Output the (x, y) coordinate of the center of the cell containing the given text.  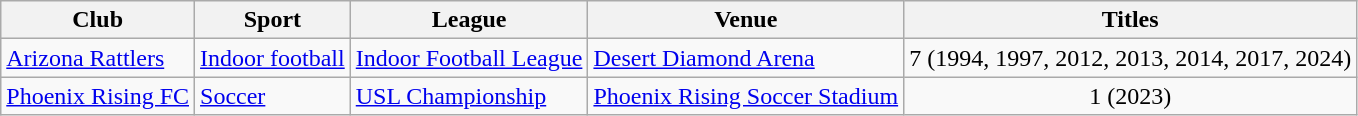
Venue (746, 20)
1 (2023) (1130, 96)
Club (98, 20)
Sport (273, 20)
Indoor football (273, 58)
Indoor Football League (469, 58)
Soccer (273, 96)
Arizona Rattlers (98, 58)
7 (1994, 1997, 2012, 2013, 2014, 2017, 2024) (1130, 58)
Phoenix Rising Soccer Stadium (746, 96)
Titles (1130, 20)
Phoenix Rising FC (98, 96)
Desert Diamond Arena (746, 58)
USL Championship (469, 96)
League (469, 20)
